For the text-containing cell, return its midpoint in [x, y] coordinate format. 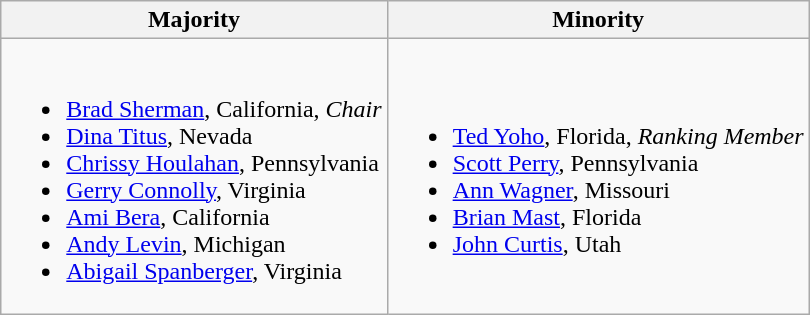
Minority [598, 20]
Majority [194, 20]
Ted Yoho, Florida, Ranking MemberScott Perry, PennsylvaniaAnn Wagner, MissouriBrian Mast, FloridaJohn Curtis, Utah [598, 176]
